Return the [x, y] coordinate for the center point of the cell that contains the specified text.  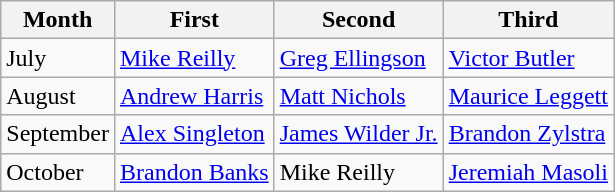
August [58, 96]
Matt Nichols [358, 96]
Second [358, 20]
Alex Singleton [194, 134]
Jeremiah Masoli [528, 172]
October [58, 172]
Third [528, 20]
Brandon Zylstra [528, 134]
Victor Butler [528, 58]
July [58, 58]
First [194, 20]
Andrew Harris [194, 96]
Brandon Banks [194, 172]
Month [58, 20]
Maurice Leggett [528, 96]
Greg Ellingson [358, 58]
September [58, 134]
James Wilder Jr. [358, 134]
